Identify which cell holds the provided text, then report its [X, Y] central coordinate. 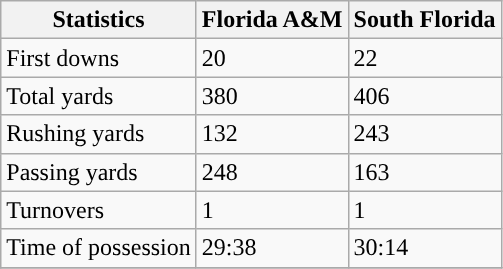
Passing yards [99, 172]
Time of possession [99, 248]
22 [424, 58]
29:38 [272, 248]
132 [272, 134]
243 [424, 134]
Turnovers [99, 210]
30:14 [424, 248]
Florida A&M [272, 20]
380 [272, 96]
20 [272, 58]
Statistics [99, 20]
406 [424, 96]
Total yards [99, 96]
248 [272, 172]
163 [424, 172]
South Florida [424, 20]
Rushing yards [99, 134]
First downs [99, 58]
